Locate the cell with the specified text and output its (x, y) center coordinate. 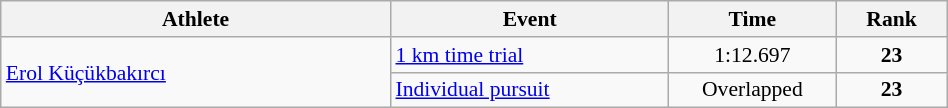
Overlapped (752, 90)
1 km time trial (529, 55)
Individual pursuit (529, 90)
Time (752, 19)
Event (529, 19)
Erol Küçükbakırcı (196, 72)
Athlete (196, 19)
Rank (892, 19)
1:12.697 (752, 55)
